Return (X, Y) of the center of cell containing provided text 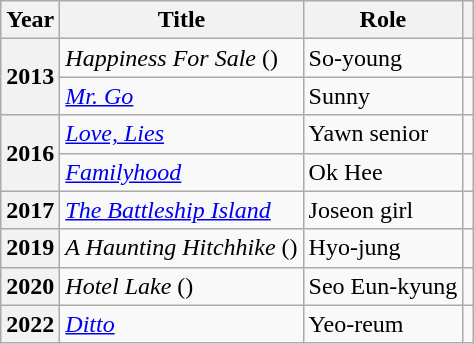
Yeo-reum (383, 324)
Hyo-jung (383, 248)
Ok Hee (383, 172)
Sunny (383, 96)
Happiness For Sale () (182, 58)
Title (182, 20)
Joseon girl (383, 210)
Year (30, 20)
2022 (30, 324)
Love, Lies (182, 134)
2013 (30, 77)
Mr. Go (182, 96)
Seo Eun-kyung (383, 286)
So-young (383, 58)
2019 (30, 248)
Role (383, 20)
Yawn senior (383, 134)
Ditto (182, 324)
2020 (30, 286)
2016 (30, 153)
Hotel Lake () (182, 286)
The Battleship Island (182, 210)
2017 (30, 210)
A Haunting Hitchhike () (182, 248)
Familyhood (182, 172)
